Output the [x, y] coordinate of the center of the cell containing the given text.  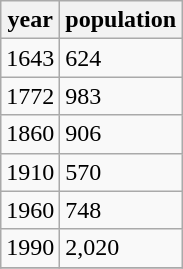
1772 [30, 96]
570 [121, 172]
1860 [30, 134]
1990 [30, 248]
1960 [30, 210]
year [30, 20]
1910 [30, 172]
population [121, 20]
2,020 [121, 248]
1643 [30, 58]
624 [121, 58]
983 [121, 96]
748 [121, 210]
906 [121, 134]
